Provide the [X, Y] coordinate of the cell's center where the given text is located.  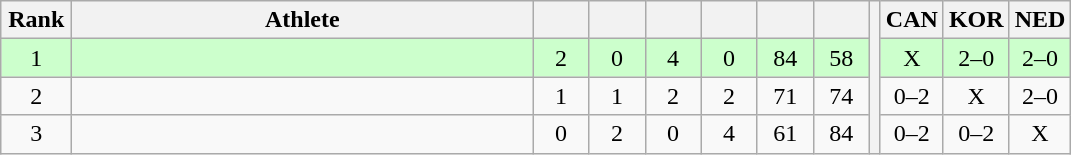
Rank [36, 20]
58 [841, 58]
61 [785, 134]
Athlete [302, 20]
71 [785, 96]
KOR [976, 20]
NED [1040, 20]
CAN [912, 20]
74 [841, 96]
3 [36, 134]
